Scan for the cell matching the given text and deliver its (x, y) coordinate at center. 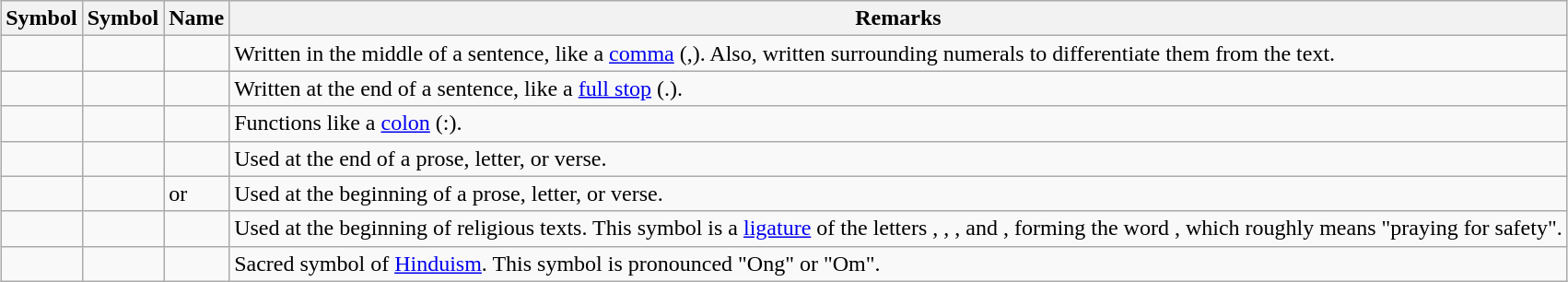
Functions like a colon (:). (899, 123)
Remarks (899, 18)
Sacred symbol of Hinduism. This symbol is pronounced "Ong" or "Om". (899, 264)
Name (197, 18)
Used at the end of a prose, letter, or verse. (899, 159)
Written at the end of a sentence, like a full stop (.). (899, 88)
Used at the beginning of a prose, letter, or verse. (899, 194)
or (197, 194)
Written in the middle of a sentence, like a comma (,). Also, written surrounding numerals to differentiate them from the text. (899, 53)
